For the text-containing cell, return its midpoint in (x, y) coordinate format. 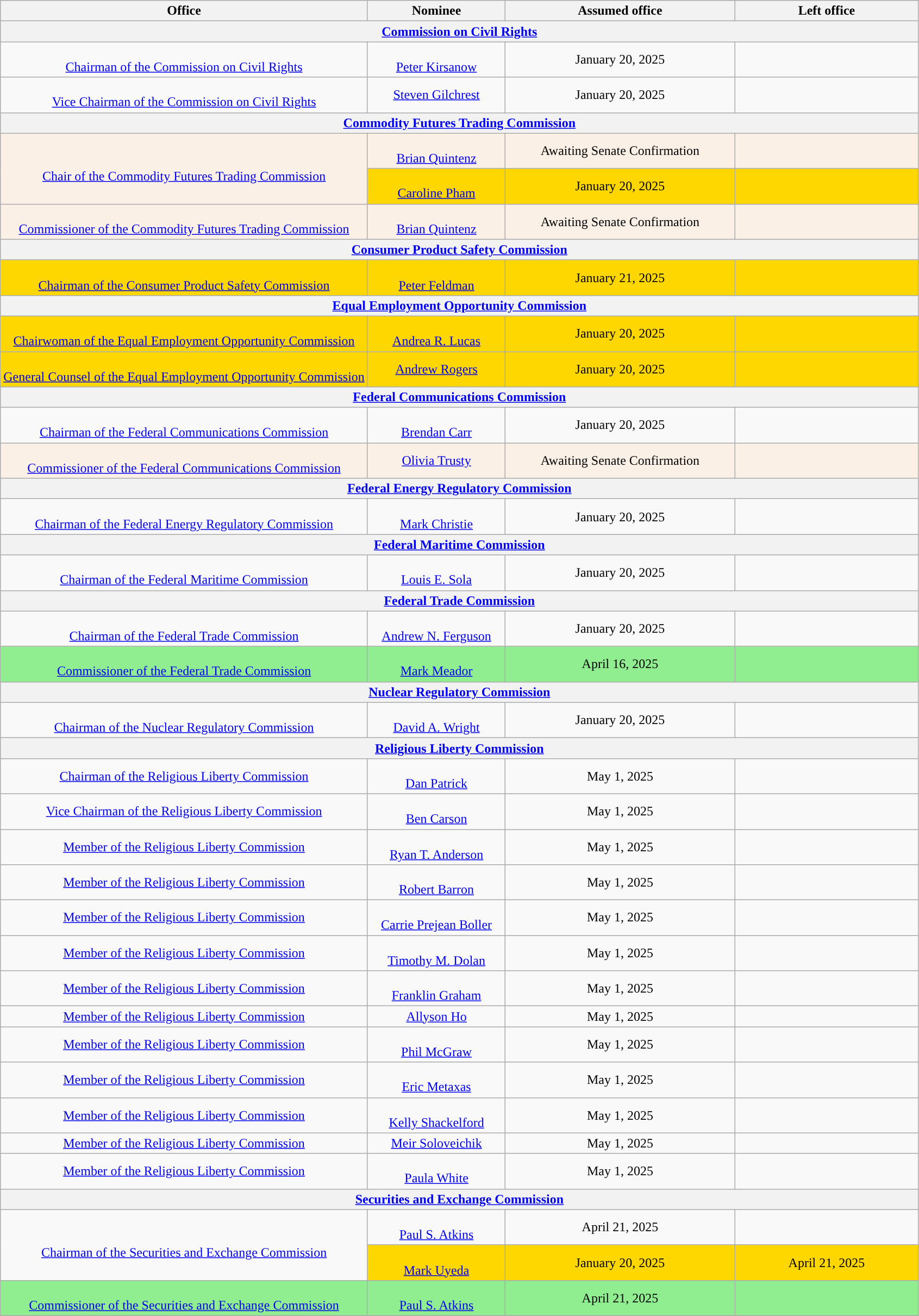
Andrew Rogers (436, 369)
Louis E. Sola (436, 573)
Chairman of the Consumer Product Safety Commission (184, 277)
Chairwoman of the Equal Employment Opportunity Commission (184, 334)
Federal Maritime Commission (460, 545)
Commissioner of the Commodity Futures Trading Commission (184, 222)
Olivia Trusty (436, 461)
Commissioner of the Federal Trade Commission (184, 664)
Andrew N. Ferguson (436, 628)
Mark Christie (436, 516)
Eric Metaxas (436, 1080)
Commodity Futures Trading Commission (460, 123)
Ben Carson (436, 811)
Chairman of the Federal Maritime Commission (184, 573)
Equal Employment Opportunity Commission (460, 305)
Robert Barron (436, 883)
Kelly Shackelford (436, 1115)
Chairman of the Securities and Exchange Commission (184, 1245)
Peter Kirsanow (436, 60)
Securities and Exchange Commission (460, 1199)
Allyson Ho (436, 1016)
Andrea R. Lucas (436, 334)
Federal Communications Commission (460, 397)
January 21, 2025 (620, 277)
Vice Chairman of the Religious Liberty Commission (184, 811)
Commissioner of the Securities and Exchange Commission (184, 1298)
Commission on Civil Rights (460, 32)
Commissioner of the Federal Communications Commission (184, 461)
Assumed office (620, 11)
Chairman of the Federal Communications Commission (184, 425)
Chairman of the Nuclear Regulatory Commission (184, 720)
Chair of the Commodity Futures Trading Commission (184, 169)
Nominee (436, 11)
Chairman of the Religious Liberty Commission (184, 776)
General Counsel of the Equal Employment Opportunity Commission (184, 369)
Chairman of the Federal Trade Commission (184, 628)
Vice Chairman of the Commission on Civil Rights (184, 95)
Chairman of the Federal Energy Regulatory Commission (184, 516)
Nuclear Regulatory Commission (460, 692)
Phil McGraw (436, 1045)
Federal Trade Commission (460, 601)
Carrie Prejean Boller (436, 918)
Consumer Product Safety Commission (460, 250)
Paula White (436, 1171)
April 16, 2025 (620, 664)
Timothy M. Dolan (436, 953)
Peter Feldman (436, 277)
David A. Wright (436, 720)
Left office (827, 11)
Meir Soloveichik (436, 1143)
Mark Uyeda (436, 1262)
Franklin Graham (436, 988)
Office (184, 11)
Brendan Carr (436, 425)
Ryan T. Anderson (436, 847)
Mark Meador (436, 664)
Chairman of the Commission on Civil Rights (184, 60)
Dan Patrick (436, 776)
Caroline Pham (436, 186)
Federal Energy Regulatory Commission (460, 489)
Steven Gilchrest (436, 95)
Religious Liberty Commission (460, 748)
